From the cell containing the given text, extract its center point as (X, Y) coordinate. 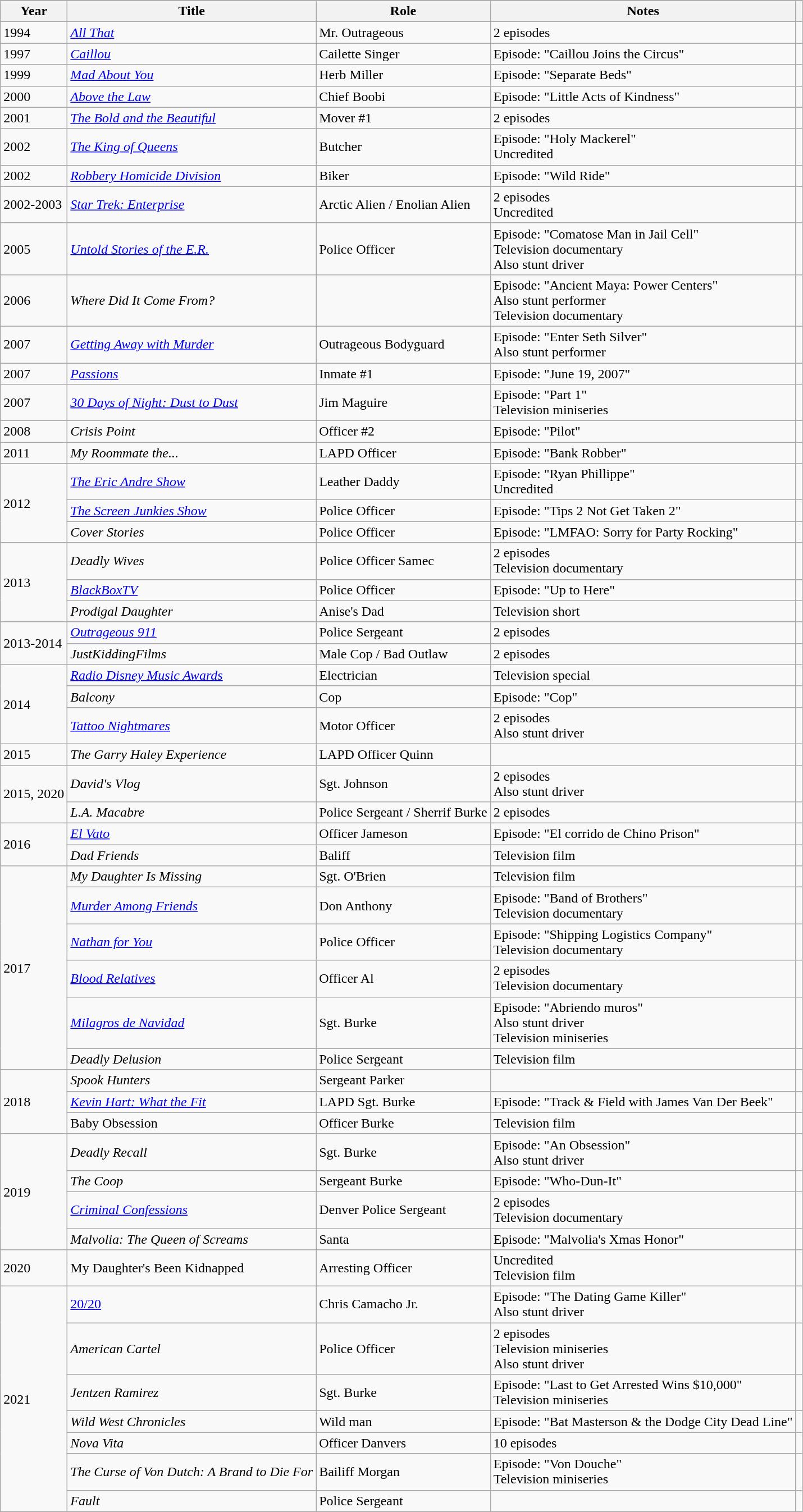
The Curse of Von Dutch: A Brand to Die For (192, 1472)
Cover Stories (192, 532)
Electrician (403, 675)
Outrageous 911 (192, 633)
Episode: "Caillou Joins the Circus" (643, 54)
Blood Relatives (192, 979)
My Roommate the... (192, 453)
Mover #1 (403, 118)
1997 (34, 54)
El Vato (192, 834)
2013 (34, 583)
2005 (34, 249)
Untold Stories of the E.R. (192, 249)
Title (192, 11)
Arctic Alien / Enolian Alien (403, 204)
Prodigal Daughter (192, 611)
Nathan for You (192, 942)
Arresting Officer (403, 1268)
LAPD Officer (403, 453)
Tattoo Nightmares (192, 725)
BlackBoxTV (192, 590)
2015 (34, 754)
Officer #2 (403, 432)
30 Days of Night: Dust to Dust (192, 403)
LAPD Sgt. Burke (403, 1102)
Murder Among Friends (192, 906)
Episode: "El corrido de Chino Prison" (643, 834)
Episode: "Last to Get Arrested Wins $10,000"Television miniseries (643, 1393)
Motor Officer (403, 725)
The Garry Haley Experience (192, 754)
Episode: "Bat Masterson & the Dodge City Dead Line" (643, 1422)
Spook Hunters (192, 1080)
Balcony (192, 697)
Officer Danvers (403, 1443)
1994 (34, 33)
2017 (34, 968)
Sgt. Johnson (403, 784)
Kevin Hart: What the Fit (192, 1102)
Wild West Chronicles (192, 1422)
Television special (643, 675)
Notes (643, 11)
Role (403, 11)
Episode: "An Obsession"Also stunt driver (643, 1152)
Wild man (403, 1422)
Jim Maguire (403, 403)
My Daughter Is Missing (192, 877)
Where Did It Come From? (192, 300)
Episode: "Von Douche"Television miniseries (643, 1472)
Passions (192, 373)
Denver Police Sergeant (403, 1210)
Outrageous Bodyguard (403, 345)
2021 (34, 1399)
Above the Law (192, 97)
Episode: "Little Acts of Kindness" (643, 97)
2014 (34, 704)
Cailette Singer (403, 54)
Episode: "Who-Dun-It" (643, 1181)
Officer Al (403, 979)
Herb Miller (403, 75)
Cop (403, 697)
Leather Daddy (403, 482)
Episode: "Wild Ride" (643, 176)
10 episodes (643, 1443)
Episode: "Ryan Phillippe"Uncredited (643, 482)
2015, 2020 (34, 795)
Caillou (192, 54)
LAPD Officer Quinn (403, 754)
Sergeant Burke (403, 1181)
Getting Away with Murder (192, 345)
Mr. Outrageous (403, 33)
Episode: "Enter Seth Silver"Also stunt performer (643, 345)
2013-2014 (34, 643)
Officer Jameson (403, 834)
Dad Friends (192, 855)
Robbery Homicide Division (192, 176)
Sgt. O'Brien (403, 877)
Episode: "LMFAO: Sorry for Party Rocking" (643, 532)
Episode: "Malvolia's Xmas Honor" (643, 1239)
Episode: "Holy Mackerel"Uncredited (643, 147)
Nova Vita (192, 1443)
Episode: "Tips 2 Not Get Taken 2" (643, 511)
Chris Camacho Jr. (403, 1304)
Butcher (403, 147)
Malvolia: The Queen of Screams (192, 1239)
All That (192, 33)
Episode: "Separate Beds" (643, 75)
My Daughter's Been Kidnapped (192, 1268)
Biker (403, 176)
Episode: "Part 1"Television miniseries (643, 403)
Episode: "The Dating Game Killer"Also stunt driver (643, 1304)
L.A. Macabre (192, 813)
JustKiddingFilms (192, 654)
2006 (34, 300)
David's Vlog (192, 784)
Don Anthony (403, 906)
Year (34, 11)
2002-2003 (34, 204)
Inmate #1 (403, 373)
Jentzen Ramirez (192, 1393)
2001 (34, 118)
2020 (34, 1268)
Star Trek: Enterprise (192, 204)
2012 (34, 503)
Santa (403, 1239)
Episode: "Up to Here" (643, 590)
Episode: "Abriendo muros"Also stunt driverTelevision miniseries (643, 1023)
Episode: "June 19, 2007" (643, 373)
Sergeant Parker (403, 1080)
Episode: "Ancient Maya: Power Centers"Also stunt performerTelevision documentary (643, 300)
Milagros de Navidad (192, 1023)
Episode: "Pilot" (643, 432)
Baliff (403, 855)
Radio Disney Music Awards (192, 675)
Deadly Wives (192, 561)
The Coop (192, 1181)
Deadly Recall (192, 1152)
Baby Obsession (192, 1123)
Episode: "Comatose Man in Jail Cell"Television documentaryAlso stunt driver (643, 249)
American Cartel (192, 1349)
2019 (34, 1192)
UncreditedTelevision film (643, 1268)
Mad About You (192, 75)
2016 (34, 845)
Episode: "Shipping Logistics Company"Television documentary (643, 942)
Fault (192, 1501)
Police Officer Samec (403, 561)
Male Cop / Bad Outlaw (403, 654)
The King of Queens (192, 147)
Crisis Point (192, 432)
The Eric Andre Show (192, 482)
Deadly Delusion (192, 1059)
2008 (34, 432)
Anise's Dad (403, 611)
Bailiff Morgan (403, 1472)
Episode: "Track & Field with James Van Der Beek" (643, 1102)
20/20 (192, 1304)
1999 (34, 75)
2000 (34, 97)
Officer Burke (403, 1123)
2011 (34, 453)
Criminal Confessions (192, 1210)
Episode: "Cop" (643, 697)
The Screen Junkies Show (192, 511)
Chief Boobi (403, 97)
2018 (34, 1102)
The Bold and the Beautiful (192, 118)
2 episodesUncredited (643, 204)
Television short (643, 611)
2 episodesTelevision miniseriesAlso stunt driver (643, 1349)
Police Sergeant / Sherrif Burke (403, 813)
Episode: "Band of Brothers"Television documentary (643, 906)
Episode: "Bank Robber" (643, 453)
